Capture the cell that displays the provided text and extract its [X, Y] central coordinate. 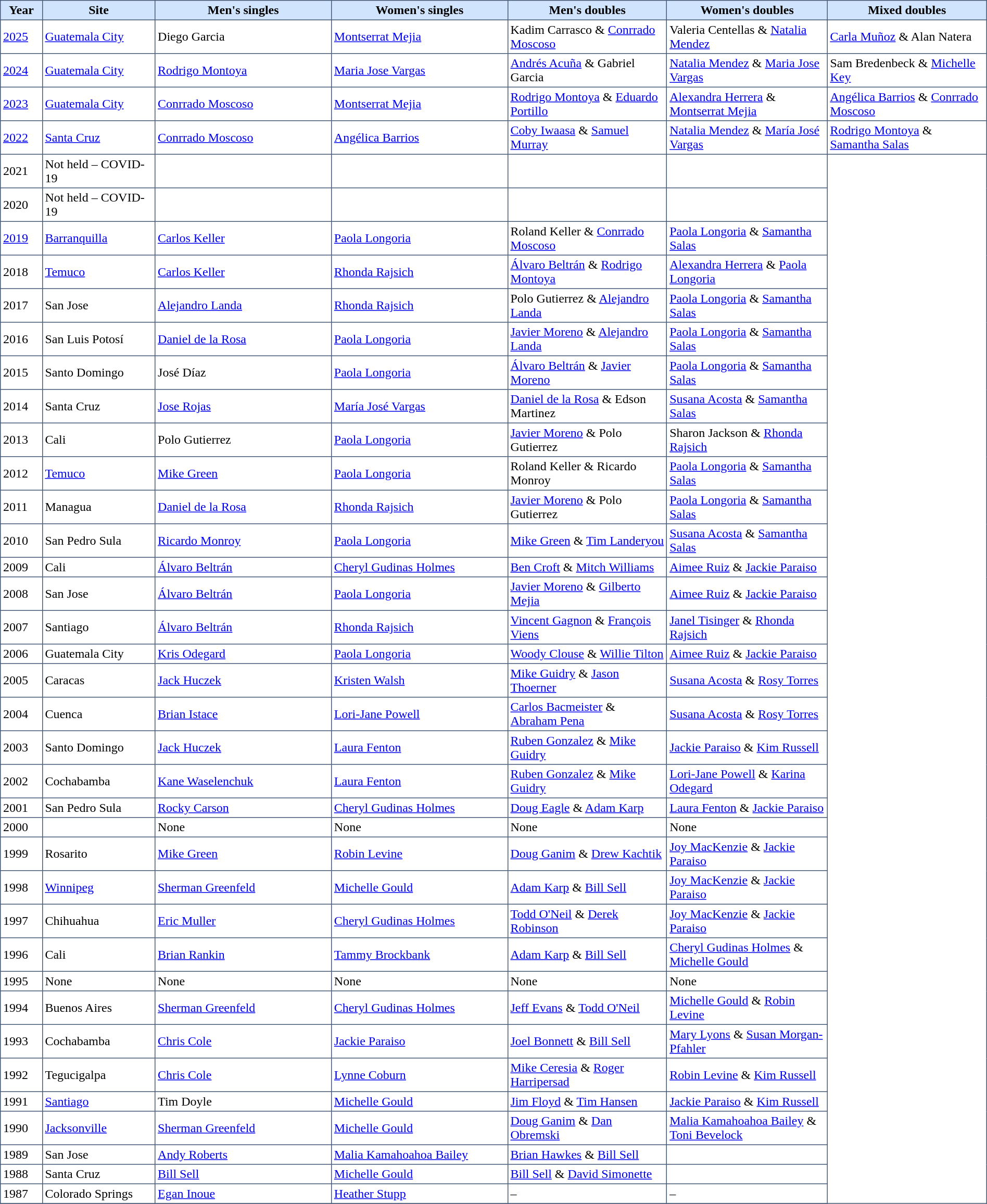
Andy Roberts [244, 1155]
Women's singles [420, 10]
Diego Garcia [244, 36]
2024 [21, 70]
Kane Waselenchuk [244, 781]
2003 [21, 747]
Ricardo Monroy [244, 541]
Barranquilla [99, 238]
Janel Tisinger & Rhonda Rajsich [747, 627]
Javier Moreno & Alejandro Landa [587, 339]
1989 [21, 1155]
Managua [99, 507]
Jacksonville [99, 1128]
Cheryl Gudinas Holmes & Michelle Gould [747, 955]
Lori-Jane Powell [420, 714]
1996 [21, 955]
Doug Eagle & Adam Karp [587, 808]
Mike Green & Tim Landeryou [587, 541]
1993 [21, 1041]
Ben Croft & Mitch Williams [587, 567]
San Luis Potosí [99, 339]
Mike Guidry & Jason Thoerner [587, 680]
Rodrigo Montoya [244, 70]
Women's doubles [747, 10]
Year [21, 10]
Sharon Jackson & Rhonda Rajsich [747, 440]
2005 [21, 680]
2014 [21, 406]
Coby Iwaasa & Samuel Murray [587, 137]
Angélica Barrios [420, 137]
Brian Hawkes & Bill Sell [587, 1155]
1997 [21, 921]
Rosarito [99, 854]
Roland Keller & Conrrado Moscoso [587, 238]
2011 [21, 507]
2000 [21, 827]
Kris Odegard [244, 654]
Andrés Acuña & Gabriel Garcia [587, 70]
Robin Levine & Kim Russell [747, 1075]
2006 [21, 654]
Mike Ceresia & Roger Harripersad [587, 1075]
Alexandra Herrera & Paola Longoria [747, 272]
2017 [21, 305]
Angélica Barrios & Conrrado Moscoso [907, 104]
1998 [21, 887]
Chihuahua [99, 921]
2007 [21, 627]
Egan Inoue [244, 1194]
Rodrigo Montoya & Samantha Salas [907, 137]
Men's doubles [587, 10]
Daniel de la Rosa & Edson Martinez [587, 406]
Roland Keller & Ricardo Monroy [587, 473]
Men's singles [244, 10]
Carla Muñoz & Alan Natera [907, 36]
Doug Ganim & Drew Kachtik [587, 854]
Álvaro Beltrán & Javier Moreno [587, 372]
Jose Rojas [244, 406]
Eric Muller [244, 921]
1987 [21, 1194]
1995 [21, 981]
2025 [21, 36]
2023 [21, 104]
2009 [21, 567]
Rodrigo Montoya & Eduardo Portillo [587, 104]
Michelle Gould & Robin Levine [747, 1008]
Maria Jose Vargas [420, 70]
Brian Rankin [244, 955]
2018 [21, 272]
Natalia Mendez & María José Vargas [747, 137]
Laura Fenton & Jackie Paraiso [747, 808]
Tammy Brockbank [420, 955]
1994 [21, 1008]
Todd O'Neil & Derek Robinson [587, 921]
2008 [21, 594]
Robin Levine [420, 854]
Rocky Carson [244, 808]
Winnipeg [99, 887]
2004 [21, 714]
Alejandro Landa [244, 305]
2016 [21, 339]
Tim Doyle [244, 1101]
Colorado Springs [99, 1194]
Polo Gutierrez [244, 440]
2002 [21, 781]
Joel Bonnett & Bill Sell [587, 1041]
2012 [21, 473]
2015 [21, 372]
Tegucigalpa [99, 1075]
1992 [21, 1075]
Álvaro Beltrán & Rodrigo Montoya [587, 272]
Cuenca [99, 714]
2022 [21, 137]
Brian Istace [244, 714]
Doug Ganim & Dan Obremski [587, 1128]
Bill Sell [244, 1174]
Bill Sell & David Simonette [587, 1174]
2013 [21, 440]
Malia Kamahoahoa Bailey [420, 1155]
Kadim Carrasco & Conrrado Moscoso [587, 36]
María José Vargas [420, 406]
Valeria Centellas & Natalia Mendez [747, 36]
Jeff Evans & Todd O'Neil [587, 1008]
1999 [21, 854]
Sam Bredenbeck & Michelle Key [907, 70]
Woody Clouse & Willie Tilton [587, 654]
José Díaz [244, 372]
Lori-Jane Powell & Karina Odegard [747, 781]
1990 [21, 1128]
2019 [21, 238]
Vincent Gagnon & François Viens [587, 627]
Buenos Aires [99, 1008]
1988 [21, 1174]
Malia Kamahoahoa Bailey & Toni Bevelock [747, 1128]
1991 [21, 1101]
2010 [21, 541]
Lynne Coburn [420, 1075]
2020 [21, 205]
Javier Moreno & Gilberto Mejia [587, 594]
Mixed doubles [907, 10]
Carlos Bacmeister & Abraham Pena [587, 714]
Mary Lyons & Susan Morgan-Pfahler [747, 1041]
Kristen Walsh [420, 680]
Alexandra Herrera & Montserrat Mejia [747, 104]
Heather Stupp [420, 1194]
Jim Floyd & Tim Hansen [587, 1101]
Site [99, 10]
Jackie Paraiso [420, 1041]
Polo Gutierrez & Alejandro Landa [587, 305]
2021 [21, 171]
Caracas [99, 680]
2001 [21, 808]
Natalia Mendez & Maria Jose Vargas [747, 70]
